Capture the cell that displays the provided text and extract its [x, y] central coordinate. 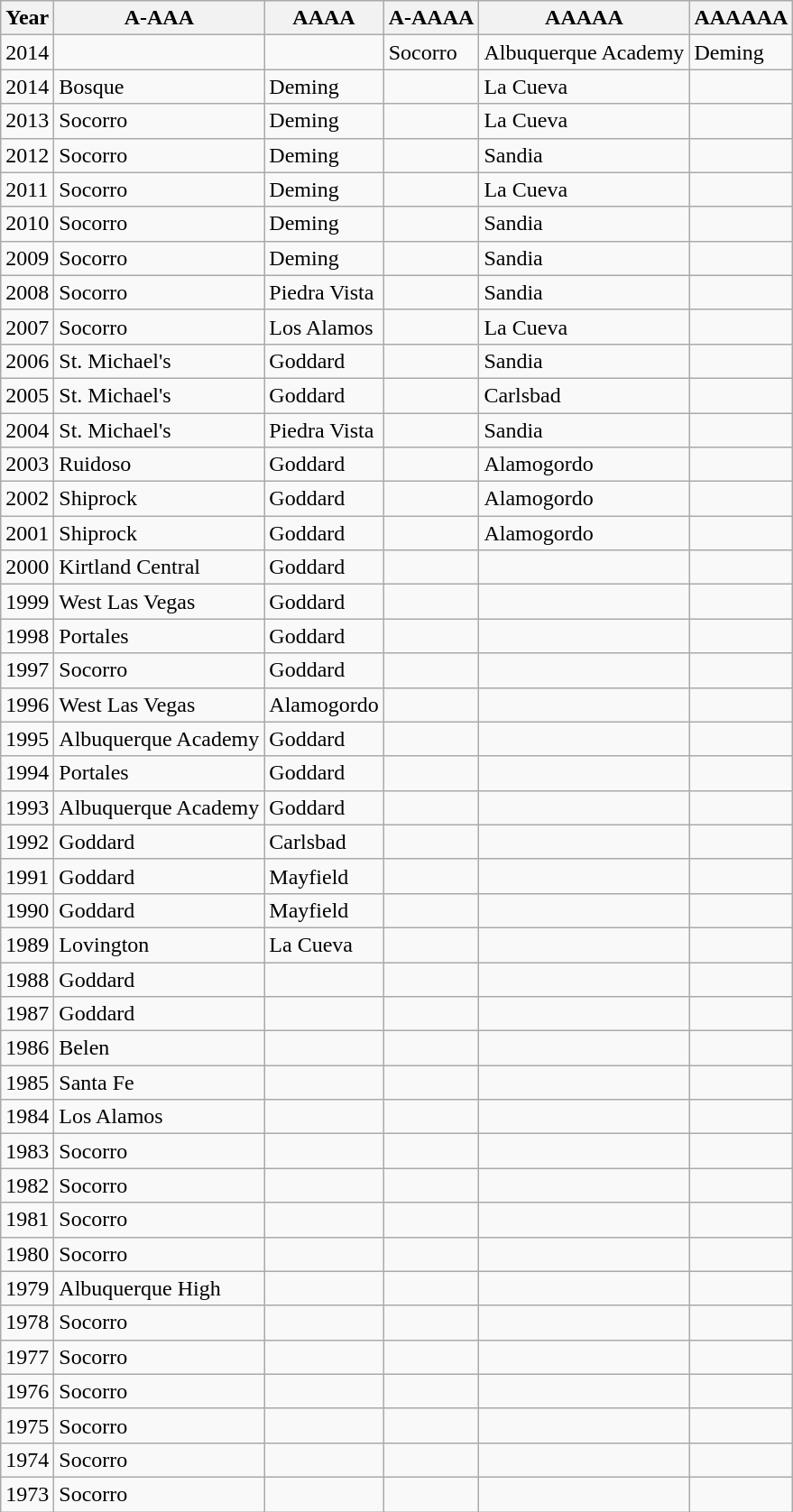
1993 [27, 807]
1985 [27, 1083]
A-AAA [159, 18]
1981 [27, 1220]
1973 [27, 1494]
2007 [27, 327]
2003 [27, 465]
2005 [27, 395]
2008 [27, 292]
1987 [27, 1014]
Lovington [159, 945]
1979 [27, 1288]
Belen [159, 1048]
2000 [27, 567]
2011 [27, 189]
2002 [27, 499]
2012 [27, 155]
1995 [27, 739]
1994 [27, 773]
AAAAAA [742, 18]
1988 [27, 979]
Bosque [159, 87]
1992 [27, 842]
1978 [27, 1323]
A-AAAA [431, 18]
1980 [27, 1254]
AAAAA [585, 18]
Ruidoso [159, 465]
1976 [27, 1391]
1997 [27, 670]
1975 [27, 1425]
2010 [27, 224]
1991 [27, 876]
1999 [27, 602]
1990 [27, 910]
2006 [27, 361]
Albuquerque High [159, 1288]
2013 [27, 121]
1989 [27, 945]
1982 [27, 1185]
1998 [27, 636]
1977 [27, 1357]
1984 [27, 1117]
Year [27, 18]
1974 [27, 1460]
2004 [27, 430]
2009 [27, 258]
1996 [27, 705]
1983 [27, 1151]
1986 [27, 1048]
Kirtland Central [159, 567]
Santa Fe [159, 1083]
2001 [27, 533]
AAAA [324, 18]
